Return the (X, Y) coordinate for the center point of the cell that contains the specified text.  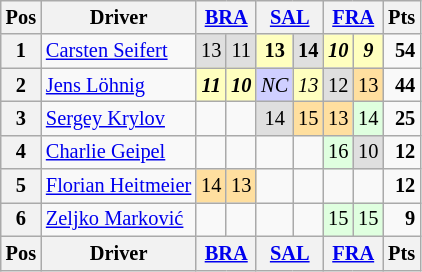
2 (21, 85)
Zeljko Marković (118, 219)
1 (21, 51)
Jens Löhnig (118, 85)
3 (21, 118)
16 (338, 152)
4 (21, 152)
25 (402, 118)
44 (402, 85)
Carsten Seifert (118, 51)
5 (21, 186)
NC (274, 85)
Charlie Geipel (118, 152)
Sergey Krylov (118, 118)
54 (402, 51)
Florian Heitmeier (118, 186)
6 (21, 219)
